Scan for the cell matching the given text and deliver its (X, Y) coordinate at center. 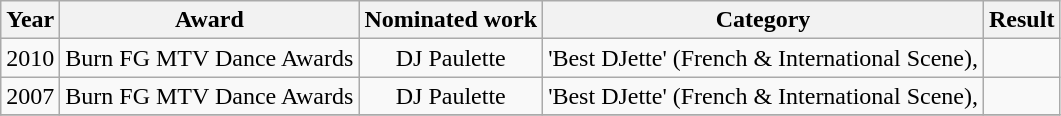
Year (30, 20)
Nominated work (451, 20)
2010 (30, 58)
Category (764, 20)
Result (1022, 20)
2007 (30, 96)
Award (210, 20)
